From the cell containing the given text, extract its center point as (x, y) coordinate. 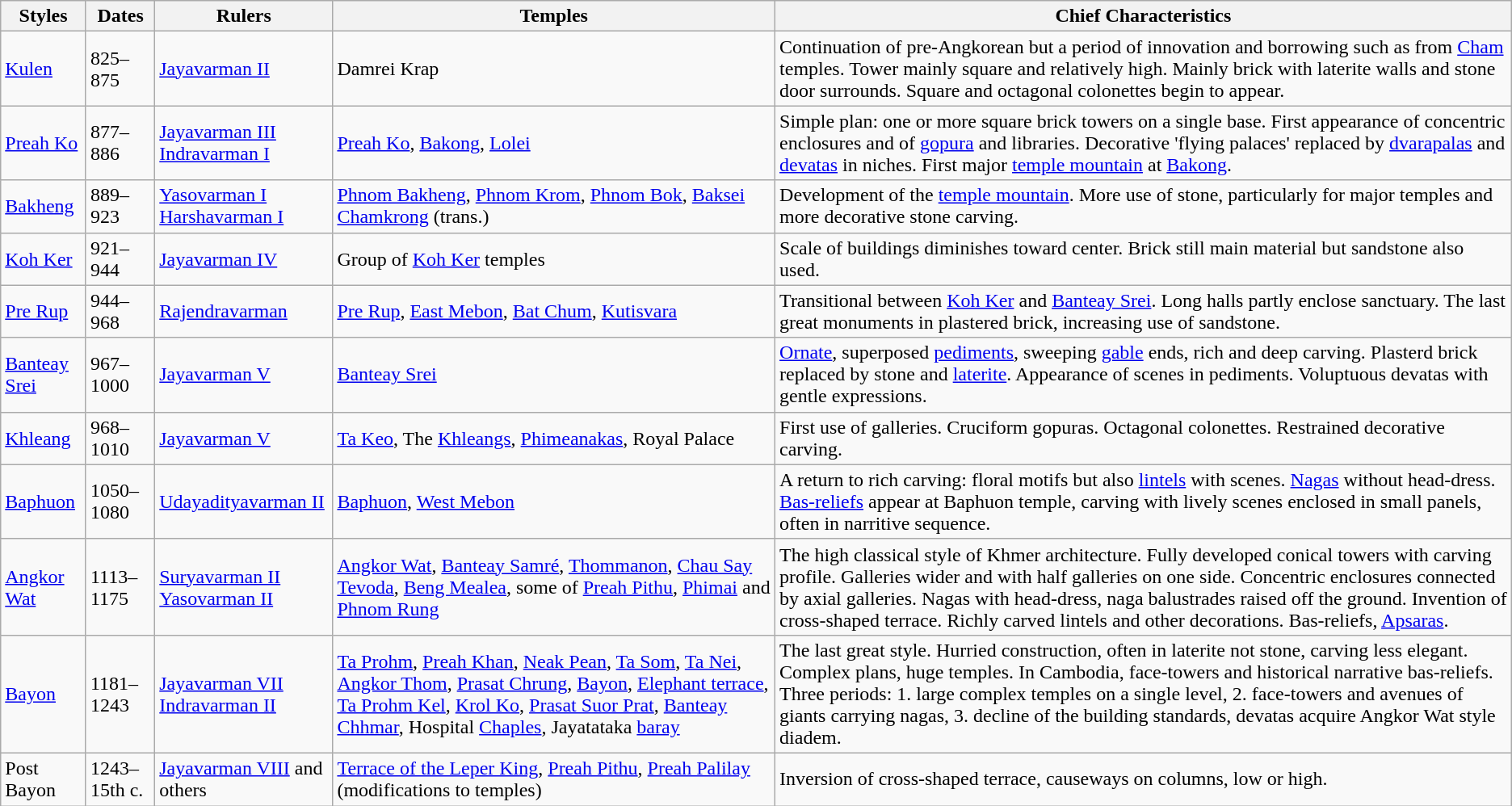
1243–15th c. (120, 779)
Styles (44, 16)
Bakheng (44, 207)
Phnom Bakheng, Phnom Krom, Phnom Bok, Baksei Chamkrong (trans.) (554, 207)
Inversion of cross-shaped terrace, causeways on columns, low or high. (1144, 779)
877–886 (120, 143)
Jayavarman IV (244, 258)
Suryavarman II Yasovarman II (244, 586)
Preah Ko (44, 143)
1181–1243 (120, 694)
Khleang (44, 438)
944–968 (120, 312)
Jayavarman III Indravarman I (244, 143)
Rulers (244, 16)
Group of Koh Ker temples (554, 258)
Kulen (44, 69)
Dates (120, 16)
Angkor Wat (44, 586)
Bayon (44, 694)
1050–1080 (120, 502)
Angkor Wat, Banteay Samré, Thommanon, Chau Say Tevoda, Beng Mealea, some of Preah Pithu, Phimai and Phnom Rung (554, 586)
921–944 (120, 258)
1113–1175 (120, 586)
Jayavarman II (244, 69)
Terrace of the Leper King, Preah Pithu, Preah Palilay (modifications to temples) (554, 779)
Jayavarman VII Indravarman II (244, 694)
Post Bayon (44, 779)
825–875 (120, 69)
889–923 (120, 207)
Rajendravarman (244, 312)
Ta Keo, The Khleangs, Phimeanakas, Royal Palace (554, 438)
Chief Characteristics (1144, 16)
Scale of buildings diminishes toward center. Brick still main material but sandstone also used. (1144, 258)
First use of galleries. Cruciform gopuras. Octagonal colonettes. Restrained decorative carving. (1144, 438)
Temples (554, 16)
Development of the temple mountain. More use of stone, particularly for major temples and more decorative stone carving. (1144, 207)
Damrei Krap (554, 69)
Pre Rup (44, 312)
Jayavarman VIII and others (244, 779)
Baphuon (44, 502)
Koh Ker (44, 258)
Pre Rup, East Mebon, Bat Chum, Kutisvara (554, 312)
967–1000 (120, 375)
Baphuon, West Mebon (554, 502)
Preah Ko, Bakong, Lolei (554, 143)
Yasovarman I Harshavarman I (244, 207)
968–1010 (120, 438)
Udayadityavarman II (244, 502)
